Pinpoint the cell where the given text exists, returning its [x, y] midpoint coordinate. 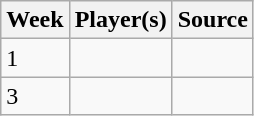
Week [35, 20]
Source [212, 20]
1 [35, 58]
Player(s) [120, 20]
3 [35, 96]
